Find where the given text appears and provide that cell's center as (X, Y) coordinate. 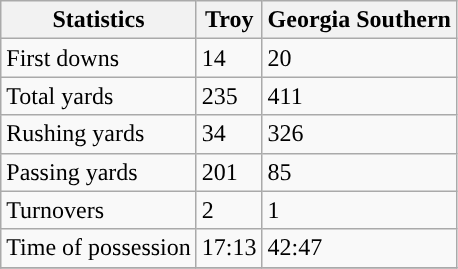
201 (229, 172)
2 (229, 210)
1 (359, 210)
14 (229, 58)
Georgia Southern (359, 20)
Time of possession (99, 248)
Troy (229, 20)
34 (229, 134)
Passing yards (99, 172)
Total yards (99, 96)
326 (359, 134)
Turnovers (99, 210)
Rushing yards (99, 134)
20 (359, 58)
411 (359, 96)
42:47 (359, 248)
235 (229, 96)
Statistics (99, 20)
First downs (99, 58)
17:13 (229, 248)
85 (359, 172)
